Capture the cell that displays the provided text and extract its [X, Y] central coordinate. 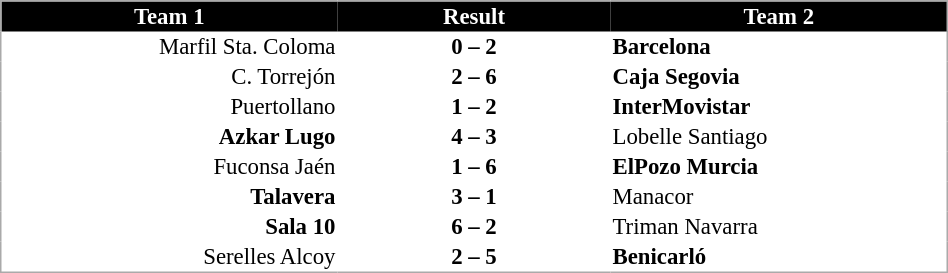
Triman Navarra [779, 227]
Team 1 [169, 16]
Azkar Lugo [169, 137]
Puertollano [169, 107]
4 – 3 [474, 137]
ElPozo Murcia [779, 167]
Lobelle Santiago [779, 137]
Benicarló [779, 258]
Team 2 [779, 16]
3 – 1 [474, 197]
Talavera [169, 197]
Result [474, 16]
InterMovistar [779, 107]
0 – 2 [474, 47]
2 – 6 [474, 77]
C. Torrejón [169, 77]
Barcelona [779, 47]
Serelles Alcoy [169, 258]
Marfil Sta. Coloma [169, 47]
Caja Segovia [779, 77]
2 – 5 [474, 258]
1 – 2 [474, 107]
1 – 6 [474, 167]
6 – 2 [474, 227]
Sala 10 [169, 227]
Manacor [779, 197]
Fuconsa Jaén [169, 167]
